Determine the [X, Y] coordinate at the center of the cell enclosing the given text.  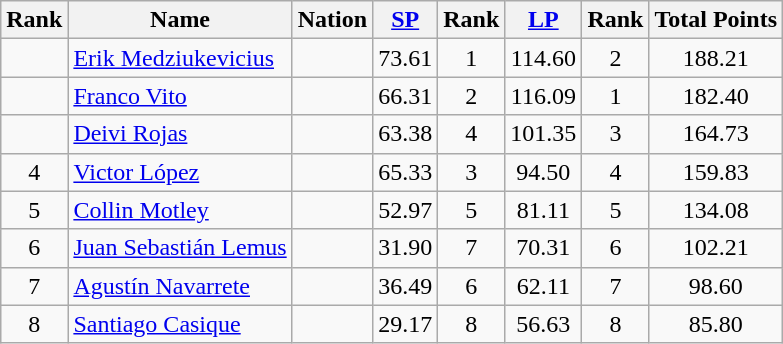
36.49 [406, 286]
66.31 [406, 96]
Victor López [180, 172]
Agustín Navarrete [180, 286]
98.60 [716, 286]
102.21 [716, 248]
65.33 [406, 172]
63.38 [406, 134]
70.31 [544, 248]
73.61 [406, 58]
Collin Motley [180, 210]
Deivi Rojas [180, 134]
182.40 [716, 96]
101.35 [544, 134]
Nation [332, 20]
116.09 [544, 96]
29.17 [406, 324]
94.50 [544, 172]
164.73 [716, 134]
SP [406, 20]
114.60 [544, 58]
Name [180, 20]
56.63 [544, 324]
81.11 [544, 210]
134.08 [716, 210]
Santiago Casique [180, 324]
62.11 [544, 286]
188.21 [716, 58]
Juan Sebastián Lemus [180, 248]
85.80 [716, 324]
Total Points [716, 20]
Franco Vito [180, 96]
159.83 [716, 172]
52.97 [406, 210]
Erik Medziukevicius [180, 58]
31.90 [406, 248]
LP [544, 20]
